Pinpoint the cell where the given text exists, returning its [x, y] midpoint coordinate. 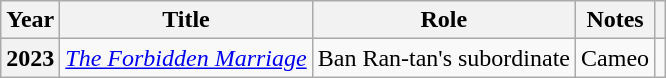
Notes [616, 20]
2023 [30, 58]
The Forbidden Marriage [186, 58]
Role [444, 20]
Ban Ran-tan's subordinate [444, 58]
Cameo [616, 58]
Title [186, 20]
Year [30, 20]
